Capture the cell that displays the provided text and extract its [x, y] central coordinate. 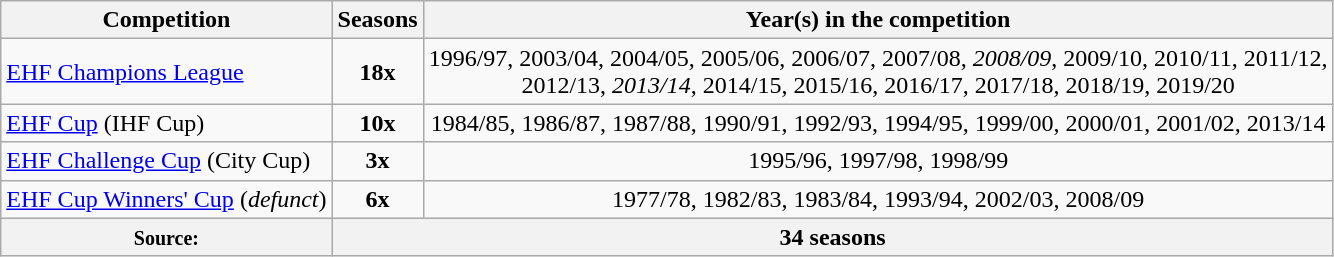
6x [378, 199]
1977/78, 1982/83, 1983/84, 1993/94, 2002/03, 2008/09 [878, 199]
EHF Challenge Cup (City Cup) [166, 161]
34 seasons [832, 237]
1984/85, 1986/87, 1987/88, 1990/91, 1992/93, 1994/95, 1999/00, 2000/01, 2001/02, 2013/14 [878, 123]
EHF Cup (IHF Cup) [166, 123]
EHF Champions League [166, 72]
3x [378, 161]
Source: [166, 237]
18x [378, 72]
10x [378, 123]
EHF Cup Winners' Cup (defunct) [166, 199]
Seasons [378, 20]
Competition [166, 20]
1995/96, 1997/98, 1998/99 [878, 161]
Year(s) in the competition [878, 20]
